Capture the cell that displays the provided text and extract its [x, y] central coordinate. 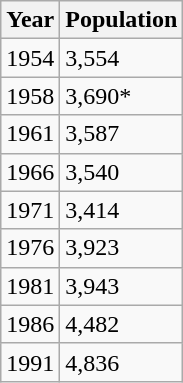
3,943 [122, 286]
1991 [30, 362]
3,923 [122, 248]
1961 [30, 134]
3,554 [122, 58]
3,414 [122, 210]
4,482 [122, 324]
3,587 [122, 134]
1966 [30, 172]
1971 [30, 210]
1981 [30, 286]
4,836 [122, 362]
1986 [30, 324]
3,690* [122, 96]
1954 [30, 58]
1958 [30, 96]
1976 [30, 248]
Year [30, 20]
Population [122, 20]
3,540 [122, 172]
